Return the (x, y) coordinate for the center point of the cell that contains the specified text.  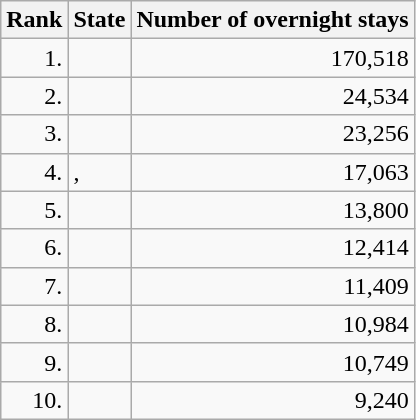
13,800 (272, 210)
24,534 (272, 96)
10,984 (272, 324)
10. (34, 400)
17,063 (272, 172)
State (100, 20)
Number of overnight stays (272, 20)
9,240 (272, 400)
2. (34, 96)
8. (34, 324)
11,409 (272, 286)
Rank (34, 20)
5. (34, 210)
4. (34, 172)
1. (34, 58)
10,749 (272, 362)
3. (34, 134)
, (100, 172)
23,256 (272, 134)
7. (34, 286)
170,518 (272, 58)
12,414 (272, 248)
9. (34, 362)
6. (34, 248)
